Determine the [X, Y] coordinate at the center of the cell enclosing the given text.  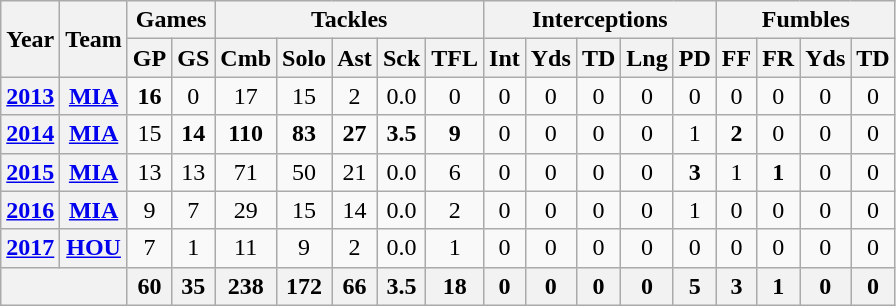
2013 [30, 96]
66 [355, 286]
PD [694, 58]
2017 [30, 248]
2016 [30, 210]
FF [736, 58]
6 [455, 172]
Ast [355, 58]
Interceptions [600, 20]
16 [149, 96]
60 [149, 286]
Cmb [246, 58]
83 [304, 134]
Lng [647, 58]
Int [505, 58]
238 [246, 286]
29 [246, 210]
GP [149, 58]
TFL [455, 58]
71 [246, 172]
Solo [304, 58]
17 [246, 96]
FR [778, 58]
27 [355, 134]
2014 [30, 134]
Sck [401, 58]
50 [304, 172]
GS [194, 58]
110 [246, 134]
5 [694, 286]
18 [455, 286]
21 [355, 172]
2015 [30, 172]
172 [304, 286]
Year [30, 39]
11 [246, 248]
Games [170, 20]
HOU [94, 248]
35 [194, 286]
Team [94, 39]
Fumbles [806, 20]
Tackles [350, 20]
